Return (x, y) of the center of cell containing provided text 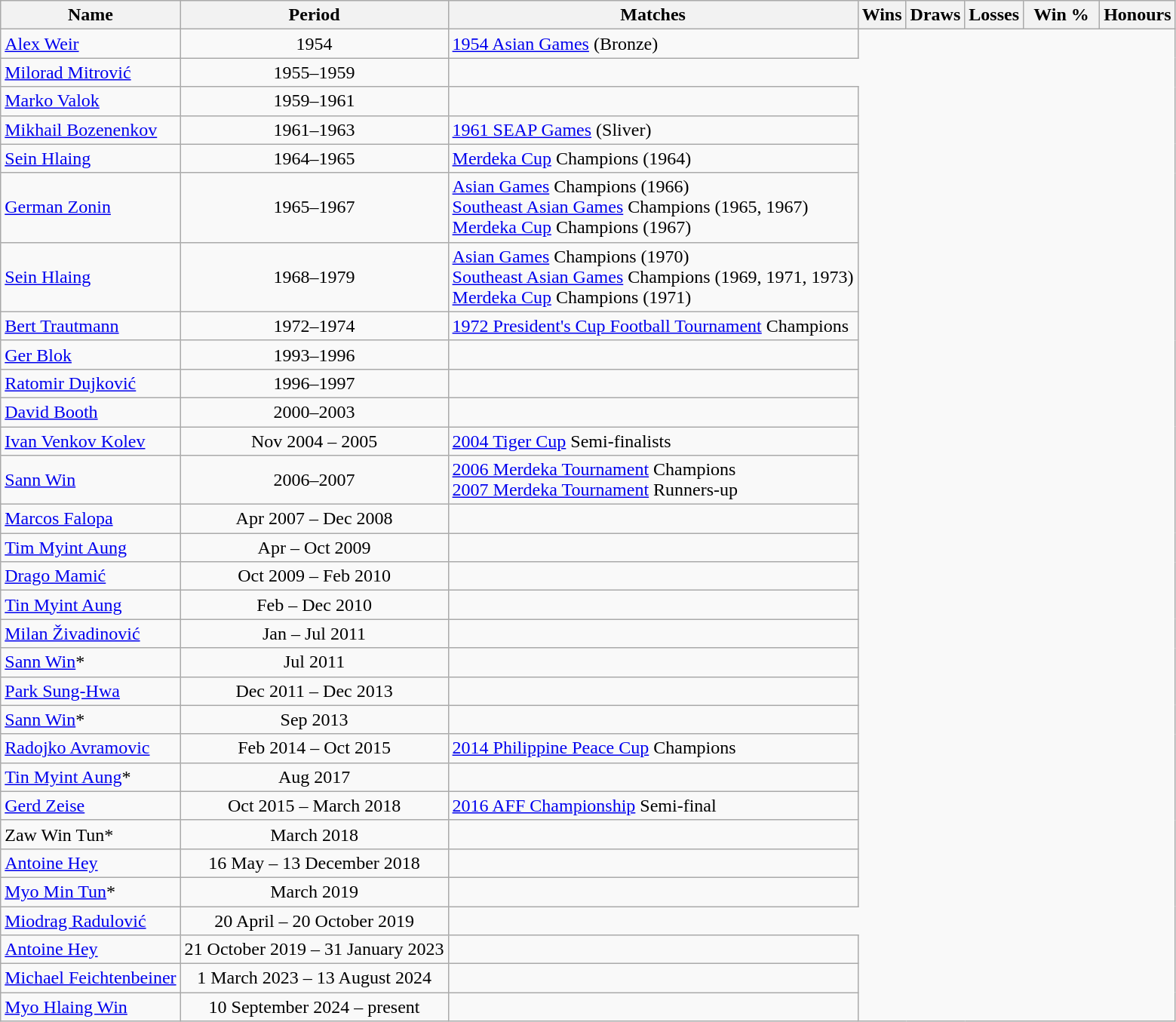
Tim Myint Aung (91, 548)
Mikhail Bozenenkov (91, 130)
Jul 2011 (314, 662)
20 April – 20 October 2019 (314, 921)
Period (314, 15)
Wins (882, 15)
2006 Merdeka Tournament Champions2007 Merdeka Tournament Runners-up (653, 480)
2016 AFF Championship Semi-final (653, 806)
1965–1967 (314, 207)
Jan – Jul 2011 (314, 634)
Miodrag Radulović (91, 921)
2014 Philippine Peace Cup Champions (653, 748)
Alex Weir (91, 44)
Marko Valok (91, 101)
Draws (935, 15)
Asian Games Champions (1970)Southeast Asian Games Champions (1969, 1971, 1973)Merdeka Cup Champions (1971) (653, 277)
1993–1996 (314, 354)
1968–1979 (314, 277)
German Zonin (91, 207)
Gerd Zeise (91, 806)
1972–1974 (314, 326)
16 May – 13 December 2018 (314, 863)
Oct 2015 – March 2018 (314, 806)
1964–1965 (314, 158)
March 2019 (314, 892)
Michael Feichtenbeiner (91, 978)
Sann Win (91, 480)
Losses (994, 15)
Aug 2017 (314, 777)
Radojko Avramovic (91, 748)
Tin Myint Aung (91, 605)
1961 SEAP Games (Sliver) (653, 130)
2006–2007 (314, 480)
Myo Min Tun* (91, 892)
21 October 2019 – 31 January 2023 (314, 950)
2000–2003 (314, 412)
David Booth (91, 412)
Matches (653, 15)
1996–1997 (314, 383)
1959–1961 (314, 101)
2004 Tiger Cup Semi-finalists (653, 441)
1961–1963 (314, 130)
Ivan Venkov Kolev (91, 441)
Ger Blok (91, 354)
Name (91, 15)
Marcos Falopa (91, 519)
10 September 2024 – present (314, 1007)
Feb 2014 – Oct 2015 (314, 748)
Zaw Win Tun* (91, 834)
Feb – Dec 2010 (314, 605)
Win % (1062, 15)
1954 Asian Games (Bronze) (653, 44)
Ratomir Dujković (91, 383)
1954 (314, 44)
Milan Živadinović (91, 634)
Park Sung-Hwa (91, 691)
March 2018 (314, 834)
Milorad Mitrović (91, 72)
1955–1959 (314, 72)
Apr – Oct 2009 (314, 548)
Dec 2011 – Dec 2013 (314, 691)
Tin Myint Aung* (91, 777)
Bert Trautmann (91, 326)
Asian Games Champions (1966)Southeast Asian Games Champions (1965, 1967)Merdeka Cup Champions (1967) (653, 207)
Drago Mamić (91, 576)
Myo Hlaing Win (91, 1007)
Honours (1138, 15)
Sep 2013 (314, 720)
Oct 2009 – Feb 2010 (314, 576)
1 March 2023 – 13 August 2024 (314, 978)
Merdeka Cup Champions (1964) (653, 158)
Apr 2007 – Dec 2008 (314, 519)
1972 President's Cup Football Tournament Champions (653, 326)
Nov 2004 – 2005 (314, 441)
